Identify which cell holds the provided text, then report its (X, Y) central coordinate. 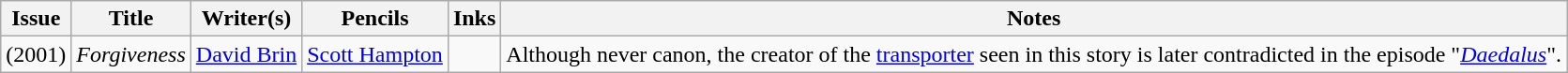
Forgiveness (131, 54)
Notes (1034, 19)
Inks (474, 19)
Title (131, 19)
(2001) (36, 54)
Scott Hampton (375, 54)
David Brin (246, 54)
Although never canon, the creator of the transporter seen in this story is later contradicted in the episode "Daedalus". (1034, 54)
Pencils (375, 19)
Writer(s) (246, 19)
Issue (36, 19)
